For the text-containing cell, return its midpoint in [X, Y] coordinate format. 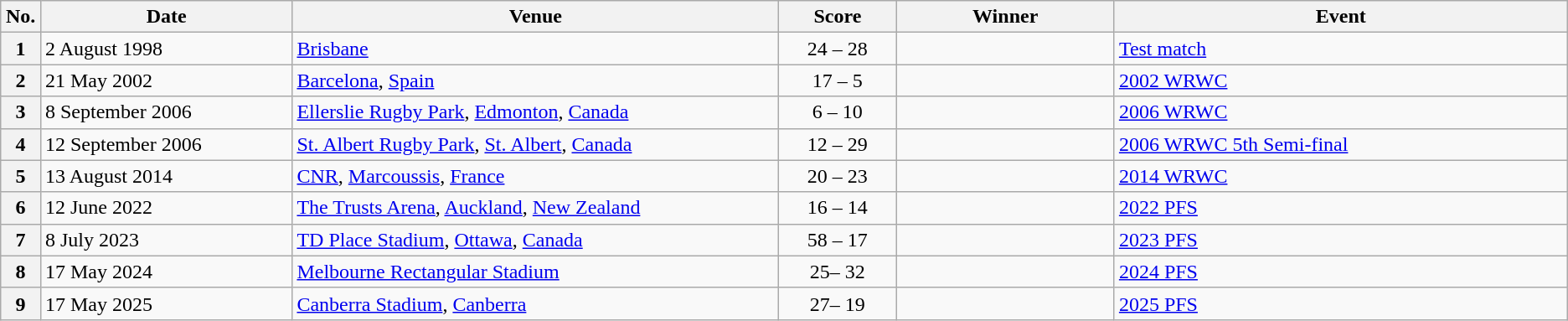
17 – 5 [838, 80]
7 [21, 240]
Event [1340, 17]
Date [166, 17]
2 August 1998 [166, 49]
6 [21, 208]
2014 WRWC [1340, 176]
25– 32 [838, 272]
5 [21, 176]
Venue [536, 17]
Melbourne Rectangular Stadium [536, 272]
24 – 28 [838, 49]
2022 PFS [1340, 208]
12 June 2022 [166, 208]
58 – 17 [838, 240]
8 [21, 272]
TD Place Stadium, Ottawa, Canada [536, 240]
13 August 2014 [166, 176]
12 – 29 [838, 144]
6 – 10 [838, 112]
2025 PFS [1340, 303]
The Trusts Arena, Auckland, New Zealand [536, 208]
3 [21, 112]
17 May 2025 [166, 303]
16 – 14 [838, 208]
No. [21, 17]
Barcelona, Spain [536, 80]
27– 19 [838, 303]
Score [838, 17]
1 [21, 49]
9 [21, 303]
8 July 2023 [166, 240]
17 May 2024 [166, 272]
Winner [1005, 17]
2006 WRWC 5th Semi-final [1340, 144]
CNR, Marcoussis, France [536, 176]
2006 WRWC [1340, 112]
2024 PFS [1340, 272]
4 [21, 144]
Ellerslie Rugby Park, Edmonton, Canada [536, 112]
8 September 2006 [166, 112]
2002 WRWC [1340, 80]
12 September 2006 [166, 144]
St. Albert Rugby Park, St. Albert, Canada [536, 144]
Canberra Stadium, Canberra [536, 303]
2023 PFS [1340, 240]
Test match [1340, 49]
2 [21, 80]
21 May 2002 [166, 80]
Brisbane [536, 49]
20 – 23 [838, 176]
